From the cell containing the given text, extract its center point as [x, y] coordinate. 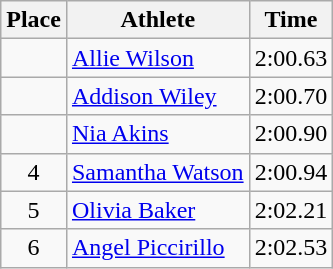
Angel Piccirillo [158, 248]
Samantha Watson [158, 172]
2:02.21 [291, 210]
4 [34, 172]
Time [291, 20]
Olivia Baker [158, 210]
Athlete [158, 20]
6 [34, 248]
Nia Akins [158, 134]
2:00.90 [291, 134]
2:00.70 [291, 96]
2:02.53 [291, 248]
5 [34, 210]
Allie Wilson [158, 58]
2:00.63 [291, 58]
Place [34, 20]
Addison Wiley [158, 96]
2:00.94 [291, 172]
